Return (X, Y) of the center of cell containing provided text 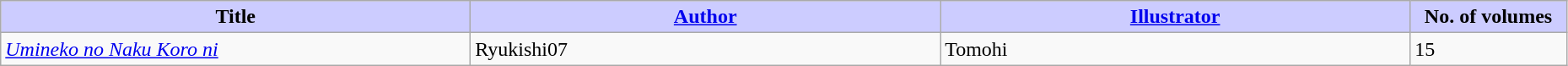
15 (1489, 49)
Title (236, 17)
Author (705, 17)
No. of volumes (1489, 17)
Ryukishi07 (705, 49)
Umineko no Naku Koro ni (236, 49)
Tomohi (1176, 49)
Illustrator (1176, 17)
